Identify which cell holds the provided text, then report its (x, y) central coordinate. 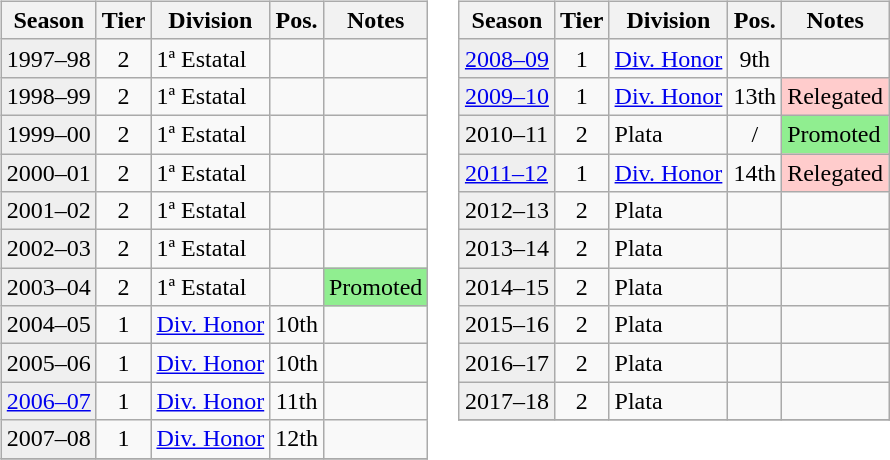
1997–98 (48, 58)
11th (297, 401)
2003–04 (48, 287)
2017–18 (506, 401)
2000–01 (48, 173)
9th (755, 58)
2010–11 (506, 134)
2008–09 (506, 58)
1998–99 (48, 96)
1999–00 (48, 134)
2009–10 (506, 96)
2015–16 (506, 325)
2001–02 (48, 211)
2016–17 (506, 363)
/ (755, 134)
2002–03 (48, 249)
2005–06 (48, 363)
2006–07 (48, 401)
13th (755, 96)
2014–15 (506, 287)
2011–12 (506, 173)
12th (297, 439)
2013–14 (506, 249)
2004–05 (48, 325)
2007–08 (48, 439)
14th (755, 173)
2012–13 (506, 211)
